Return the [X, Y] coordinate for the center point of the cell that contains the specified text.  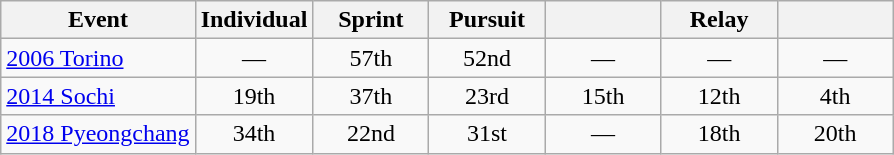
31st [487, 134]
4th [835, 96]
2018 Pyeongchang [98, 134]
Pursuit [487, 20]
37th [371, 96]
23rd [487, 96]
34th [254, 134]
18th [719, 134]
15th [603, 96]
19th [254, 96]
20th [835, 134]
2006 Torino [98, 58]
Event [98, 20]
Sprint [371, 20]
52nd [487, 58]
22nd [371, 134]
57th [371, 58]
Relay [719, 20]
Individual [254, 20]
12th [719, 96]
2014 Sochi [98, 96]
